Detect which cell encompasses the target text, then output its (x, y) center coordinate. 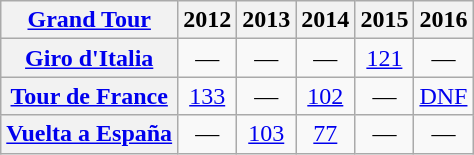
2013 (266, 20)
77 (326, 134)
2012 (208, 20)
133 (208, 96)
Grand Tour (90, 20)
103 (266, 134)
121 (384, 58)
Giro d'Italia (90, 58)
Vuelta a España (90, 134)
2016 (444, 20)
102 (326, 96)
DNF (444, 96)
2015 (384, 20)
Tour de France (90, 96)
2014 (326, 20)
